Output the (X, Y) coordinate of the center of the cell containing the given text.  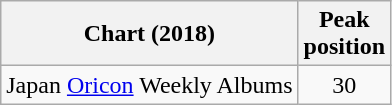
Peakposition (344, 34)
Chart (2018) (150, 34)
Japan Oricon Weekly Albums (150, 85)
30 (344, 85)
